Extract the [X, Y] coordinate from the center of the cell holding the provided text.  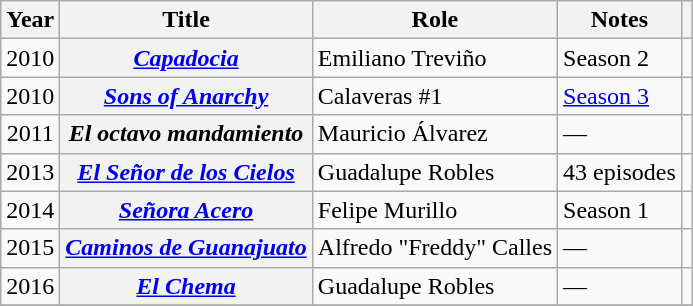
2015 [30, 248]
43 episodes [620, 172]
Felipe Murillo [434, 210]
Role [434, 20]
2013 [30, 172]
Caminos de Guanajuato [186, 248]
Title [186, 20]
Sons of Anarchy [186, 96]
2011 [30, 134]
Emiliano Treviño [434, 58]
Season 1 [620, 210]
Notes [620, 20]
El octavo mandamiento [186, 134]
2014 [30, 210]
El Chema [186, 286]
Capadocia [186, 58]
Season 3 [620, 96]
2016 [30, 286]
Alfredo "Freddy" Calles [434, 248]
Señora Acero [186, 210]
Year [30, 20]
Season 2 [620, 58]
Mauricio Álvarez [434, 134]
El Señor de los Cielos [186, 172]
Calaveras #1 [434, 96]
